For the text-containing cell, return its midpoint in (x, y) coordinate format. 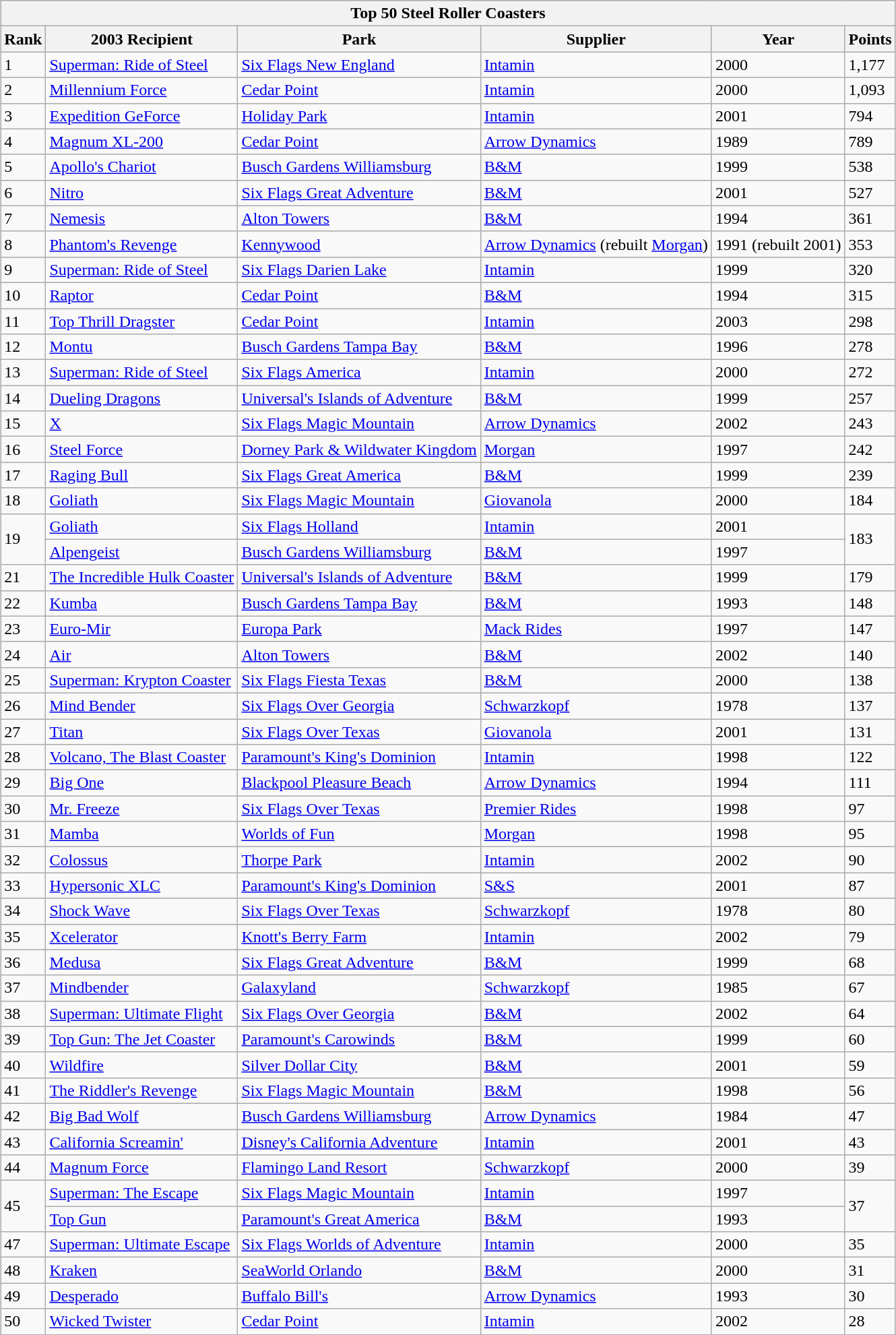
320 (870, 270)
32 (23, 860)
538 (870, 167)
1,177 (870, 65)
19 (23, 539)
Wildfire (141, 1065)
Dorney Park & Wildwater Kingdom (359, 449)
239 (870, 475)
29 (23, 783)
16 (23, 449)
41 (23, 1090)
Colossus (141, 860)
97 (870, 809)
Raptor (141, 295)
Paramount's Carowinds (359, 1039)
243 (870, 424)
122 (870, 757)
2 (23, 90)
4 (23, 142)
183 (870, 539)
38 (23, 1014)
Volcano, The Blast Coaster (141, 757)
42 (23, 1116)
Titan (141, 731)
Supplier (596, 39)
Disney's California Adventure (359, 1142)
Air (141, 654)
80 (870, 911)
Montu (141, 347)
Magnum Force (141, 1168)
Knott's Berry Farm (359, 937)
353 (870, 244)
10 (23, 295)
Superman: Ultimate Escape (141, 1245)
Six Flags Darien Lake (359, 270)
7 (23, 218)
Mr. Freeze (141, 809)
Euro-Mir (141, 629)
1991 (rebuilt 2001) (778, 244)
11 (23, 321)
Thorpe Park (359, 860)
Premier Rides (596, 809)
64 (870, 1014)
1,093 (870, 90)
794 (870, 116)
14 (23, 398)
8 (23, 244)
Points (870, 39)
12 (23, 347)
Phantom's Revenge (141, 244)
1984 (778, 1116)
17 (23, 475)
68 (870, 962)
Nitro (141, 193)
Flamingo Land Resort (359, 1168)
Shock Wave (141, 911)
SeaWorld Orlando (359, 1270)
50 (23, 1322)
44 (23, 1168)
87 (870, 886)
361 (870, 218)
Galaxyland (359, 988)
24 (23, 654)
Mind Bender (141, 706)
27 (23, 731)
184 (870, 501)
79 (870, 937)
The Incredible Hulk Coaster (141, 578)
Top Gun (141, 1219)
Magnum XL-200 (141, 142)
Top Thrill Dragster (141, 321)
21 (23, 578)
2003 Recipient (141, 39)
131 (870, 731)
137 (870, 706)
Silver Dollar City (359, 1065)
Six Flags Worlds of Adventure (359, 1245)
140 (870, 654)
Apollo's Chariot (141, 167)
Millennium Force (141, 90)
Six Flags New England (359, 65)
1985 (778, 988)
Superman: Krypton Coaster (141, 680)
23 (23, 629)
278 (870, 347)
15 (23, 424)
Worlds of Fun (359, 834)
Nemesis (141, 218)
49 (23, 1296)
67 (870, 988)
147 (870, 629)
40 (23, 1065)
Six Flags Holland (359, 526)
Year (778, 39)
25 (23, 680)
Mamba (141, 834)
Blackpool Pleasure Beach (359, 783)
Top 50 Steel Roller Coasters (448, 13)
9 (23, 270)
1996 (778, 347)
Arrow Dynamics (rebuilt Morgan) (596, 244)
34 (23, 911)
Holiday Park (359, 116)
Expedition GeForce (141, 116)
Rank (23, 39)
33 (23, 886)
179 (870, 578)
Six Flags Great America (359, 475)
22 (23, 603)
Buffalo Bill's (359, 1296)
298 (870, 321)
Superman: Ultimate Flight (141, 1014)
Superman: The Escape (141, 1193)
Park (359, 39)
60 (870, 1039)
138 (870, 680)
527 (870, 193)
Desperado (141, 1296)
111 (870, 783)
Six Flags America (359, 373)
Alpengeist (141, 552)
789 (870, 142)
Dueling Dragons (141, 398)
36 (23, 962)
Xcelerator (141, 937)
Big One (141, 783)
1989 (778, 142)
Mack Rides (596, 629)
Kraken (141, 1270)
Medusa (141, 962)
California Screamin' (141, 1142)
59 (870, 1065)
3 (23, 116)
The Riddler's Revenge (141, 1090)
Europa Park (359, 629)
X (141, 424)
48 (23, 1270)
Big Bad Wolf (141, 1116)
2003 (778, 321)
Paramount's Great America (359, 1219)
Six Flags Fiesta Texas (359, 680)
90 (870, 860)
95 (870, 834)
Steel Force (141, 449)
26 (23, 706)
Mindbender (141, 988)
5 (23, 167)
1 (23, 65)
18 (23, 501)
242 (870, 449)
Kumba (141, 603)
Hypersonic XLC (141, 886)
315 (870, 295)
6 (23, 193)
257 (870, 398)
Wicked Twister (141, 1322)
56 (870, 1090)
272 (870, 373)
45 (23, 1206)
Kennywood (359, 244)
13 (23, 373)
148 (870, 603)
Top Gun: The Jet Coaster (141, 1039)
S&S (596, 886)
Raging Bull (141, 475)
